Output the (x, y) coordinate of the center of the cell containing the given text.  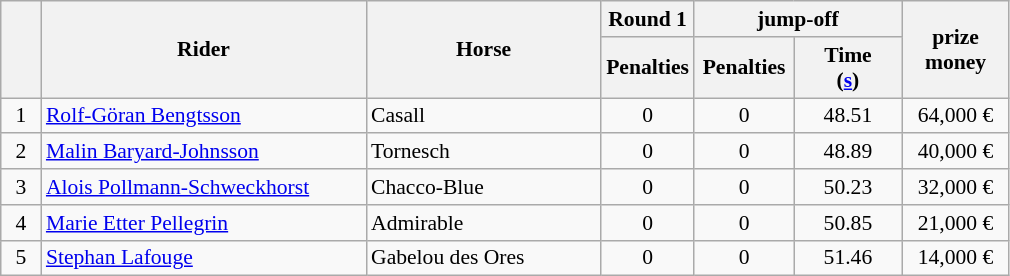
3 (21, 187)
48.89 (848, 152)
Rolf-Göran Bengtsson (204, 116)
Casall (484, 116)
Horse (484, 50)
Stephan Lafouge (204, 258)
Alois Pollmann-Schweckhorst (204, 187)
50.23 (848, 187)
21,000 € (956, 223)
40,000 € (956, 152)
Tornesch (484, 152)
Marie Etter Pellegrin (204, 223)
Round 1 (648, 19)
1 (21, 116)
14,000 € (956, 258)
Chacco-Blue (484, 187)
48.51 (848, 116)
Time(s) (848, 68)
32,000 € (956, 187)
5 (21, 258)
51.46 (848, 258)
2 (21, 152)
Malin Baryard-Johnsson (204, 152)
prizemoney (956, 50)
64,000 € (956, 116)
jump-off (798, 19)
4 (21, 223)
Admirable (484, 223)
Gabelou des Ores (484, 258)
Rider (204, 50)
50.85 (848, 223)
